For the text-containing cell, return its midpoint in [x, y] coordinate format. 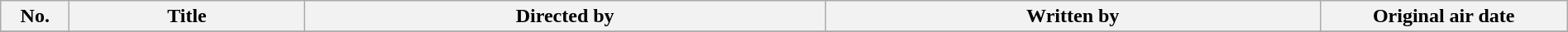
Original air date [1444, 16]
Written by [1073, 16]
Title [187, 16]
Directed by [565, 16]
No. [35, 16]
